Locate the cell with the specified text and output its [X, Y] center coordinate. 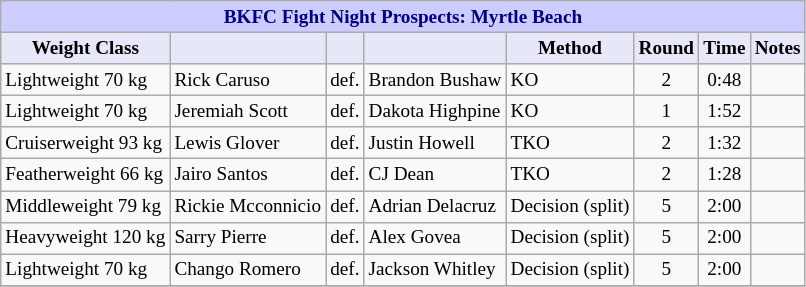
Sarry Pierre [248, 238]
Lewis Glover [248, 143]
1 [666, 111]
Heavyweight 120 kg [86, 238]
Round [666, 48]
Chango Romero [248, 270]
Method [570, 48]
Jeremiah Scott [248, 111]
1:32 [724, 143]
Time [724, 48]
Alex Govea [435, 238]
BKFC Fight Night Prospects: Myrtle Beach [403, 17]
Brandon Bushaw [435, 80]
Middleweight 79 kg [86, 206]
Jackson Whitley [435, 270]
0:48 [724, 80]
Jairo Santos [248, 175]
1:28 [724, 175]
Justin Howell [435, 143]
Dakota Highpine [435, 111]
Rickie Mcconnicio [248, 206]
CJ Dean [435, 175]
Rick Caruso [248, 80]
1:52 [724, 111]
Cruiserweight 93 kg [86, 143]
Notes [778, 48]
Weight Class [86, 48]
Adrian Delacruz [435, 206]
Featherweight 66 kg [86, 175]
